Extract the (x, y) coordinate from the center of the cell holding the provided text.  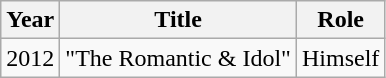
Himself (340, 58)
2012 (30, 58)
Title (178, 20)
Role (340, 20)
Year (30, 20)
"The Romantic & Idol" (178, 58)
